Provide the [x, y] coordinate of the cell's center where the given text is located.  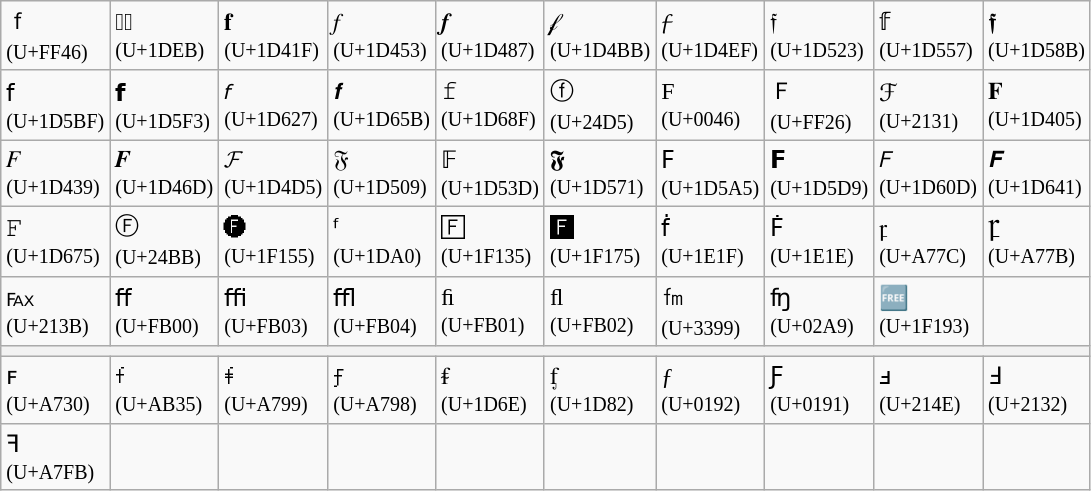
𝕗 (U+1D557) [928, 36]
𝔽 (U+1D53D) [490, 174]
𝐅 (U+1D405) [1037, 105]
F (U+0046) [710, 105]
𝓕 (U+1D4D5) [274, 174]
ⅎ (U+214E) [928, 390]
ﬄ (U+FB04) [382, 311]
🅕 (U+1F155) [274, 241]
ꜰ (U+A730) [56, 390]
ꟻ (U+A7FB) [56, 456]
𝙛 (U+1D65B) [382, 105]
ﬁ (U+FB01) [490, 311]
𝕱 (U+1D571) [600, 174]
𝖥 (U+1D5A5) [710, 174]
𝓯 (U+1D4EF) [710, 36]
𝒻 (U+1D4BB) [600, 36]
𝖿 (U+1D5BF) [56, 105]
ﬂ (U+FB02) [600, 311]
𝘍 (U+1D60D) [928, 174]
ꝼ (U+A77C) [928, 241]
㎙ (U+3399) [710, 311]
ℱ (U+2131) [928, 105]
𝔉 (U+1D509) [382, 174]
🆓 (U+1F193) [928, 311]
🄵 (U+1F135) [490, 241]
ⓕ (U+24D5) [600, 105]
Ƒ (U+0191) [820, 390]
ᶠ (U+1DA0) [382, 241]
ｆ (U+FF46) [56, 36]
ḟ (U+1E1F) [710, 241]
ƒ (U+0192) [710, 390]
ꬵ (U+AB35) [164, 390]
𝚏 (U+1D68F) [490, 105]
𝐹 (U+1D439) [56, 174]
𝐟 (U+1D41F) [274, 36]
𝖋 (U+1D58B) [1037, 36]
Ｆ (U+FF26) [820, 105]
℻ (U+213B) [56, 311]
ﬀ (U+FB00) [164, 311]
ꞙ (U+A799) [274, 390]
ʩ (U+02A9) [820, 311]
Ḟ (U+1E1E) [820, 241]
Ⓕ (U+24BB) [164, 241]
Ꞙ (U+A798) [382, 390]
𝑭 (U+1D46D) [164, 174]
🅵 (U+1F175) [600, 241]
ﬃ (U+FB03) [274, 311]
𝙵 (U+1D675) [56, 241]
𝘧 (U+1D627) [274, 105]
ᵮ (U+1D6E) [490, 390]
𝑓 (U+1D453) [382, 36]
𝔣 (U+1D523) [820, 36]
𝗙 (U+1D5D9) [820, 174]
𝗳 (U+1D5F3) [164, 105]
𝒇 (U+1D487) [490, 36]
𝙁 (U+1D641) [1037, 174]
Ⅎ (U+2132) [1037, 390]
◌ᷫ (U+1DEB) [164, 36]
ᶂ (U+1D82) [600, 390]
Ꝼ (U+A77B) [1037, 241]
